Output the [X, Y] coordinate of the center of the cell containing the given text.  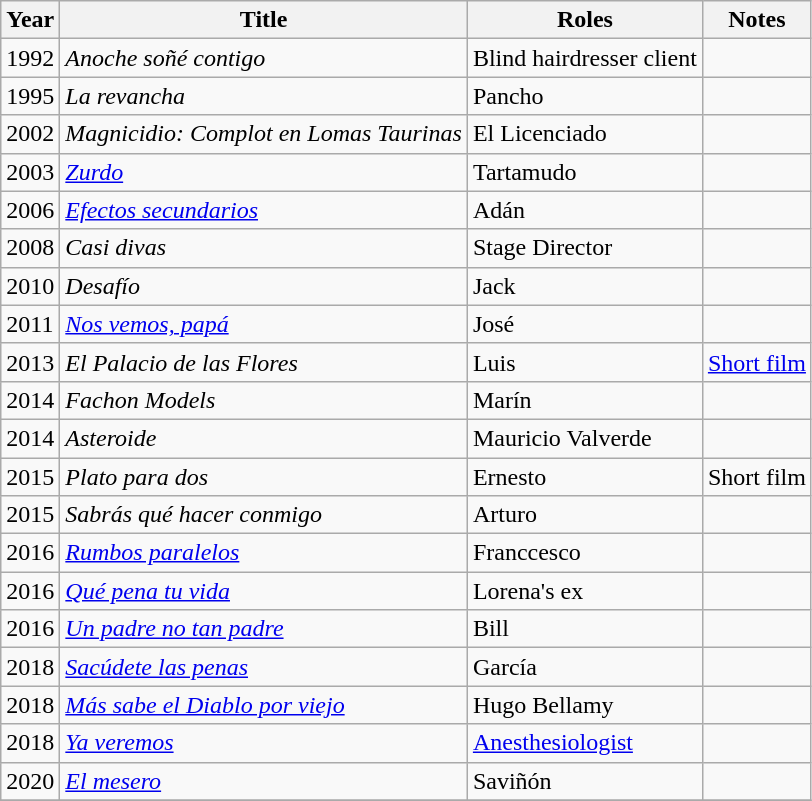
Ya veremos [264, 743]
2006 [30, 210]
1992 [30, 58]
Magnicidio: Complot en Lomas Taurinas [264, 134]
Desafío [264, 286]
Franccesco [584, 553]
Notes [756, 20]
Adán [584, 210]
La revancha [264, 96]
2010 [30, 286]
Mauricio Valverde [584, 438]
2013 [30, 362]
Arturo [584, 515]
Ernesto [584, 477]
Year [30, 20]
Roles [584, 20]
Anoche soñé contigo [264, 58]
Asteroide [264, 438]
Nos vemos, papá [264, 324]
Fachon Models [264, 400]
1995 [30, 96]
Stage Director [584, 248]
2008 [30, 248]
Pancho [584, 96]
Bill [584, 629]
Efectos secundarios [264, 210]
Hugo Bellamy [584, 705]
Luis [584, 362]
García [584, 667]
Qué pena tu vida [264, 591]
Title [264, 20]
Tartamudo [584, 172]
El Palacio de las Flores [264, 362]
Plato para dos [264, 477]
Anesthesiologist [584, 743]
Saviñón [584, 781]
El mesero [264, 781]
El Licenciado [584, 134]
Casi divas [264, 248]
2011 [30, 324]
José [584, 324]
Lorena's ex [584, 591]
Jack [584, 286]
2020 [30, 781]
Blind hairdresser client [584, 58]
Un padre no tan padre [264, 629]
Sacúdete las penas [264, 667]
2002 [30, 134]
Sabrás qué hacer conmigo [264, 515]
2003 [30, 172]
Zurdo [264, 172]
Rumbos paralelos [264, 553]
Marín [584, 400]
Más sabe el Diablo por viejo [264, 705]
